Search for the cell housing the specified text and yield its [X, Y] center coordinate. 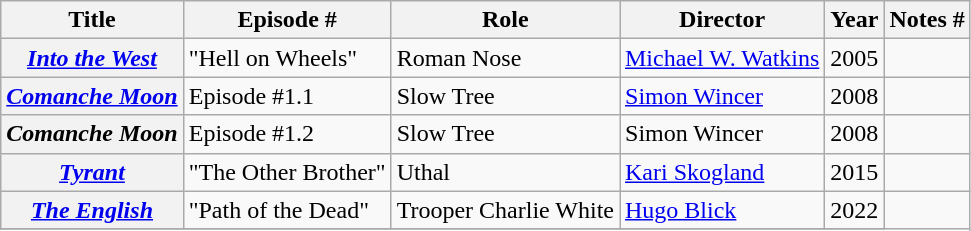
Title [92, 20]
Michael W. Watkins [722, 58]
Episode #1.2 [287, 134]
Tyrant [92, 172]
2022 [854, 210]
"Path of the Dead" [287, 210]
Episode # [287, 20]
Year [854, 20]
The English [92, 210]
"The Other Brother" [287, 172]
Hugo Blick [722, 210]
"Hell on Wheels" [287, 58]
Notes # [927, 20]
Director [722, 20]
Kari Skogland [722, 172]
2015 [854, 172]
Episode #1.1 [287, 96]
2005 [854, 58]
Trooper Charlie White [505, 210]
Into the West [92, 58]
Role [505, 20]
Roman Nose [505, 58]
Uthal [505, 172]
